Locate the cell with the specified text and output its [x, y] center coordinate. 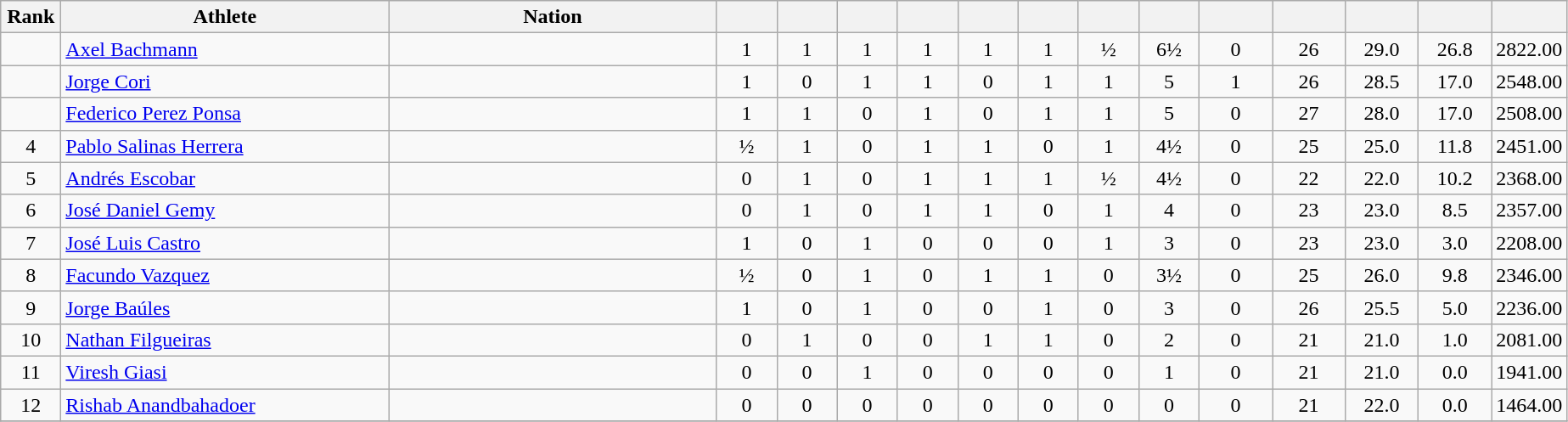
28.5 [1382, 82]
11.8 [1455, 146]
12 [31, 405]
11 [31, 372]
22 [1308, 178]
Nathan Filgueiras [225, 340]
29.0 [1382, 49]
3½ [1168, 275]
Nation [553, 17]
Jorge Cori [225, 82]
2451.00 [1530, 146]
2236.00 [1530, 307]
Athlete [225, 17]
2 [1168, 340]
2346.00 [1530, 275]
10.2 [1455, 178]
6½ [1168, 49]
Rishab Anandbahadoer [225, 405]
Facundo Vazquez [225, 275]
8 [31, 275]
Andrés Escobar [225, 178]
6 [31, 211]
9.8 [1455, 275]
José Luis Castro [225, 243]
3.0 [1455, 243]
Pablo Salinas Herrera [225, 146]
27 [1308, 114]
Federico Perez Ponsa [225, 114]
8.5 [1455, 211]
1.0 [1455, 340]
28.0 [1382, 114]
2081.00 [1530, 340]
26.8 [1455, 49]
2548.00 [1530, 82]
2508.00 [1530, 114]
2368.00 [1530, 178]
2822.00 [1530, 49]
25.5 [1382, 307]
2357.00 [1530, 211]
10 [31, 340]
José Daniel Gemy [225, 211]
Rank [31, 17]
Viresh Giasi [225, 372]
26.0 [1382, 275]
5.0 [1455, 307]
2208.00 [1530, 243]
9 [31, 307]
Jorge Baúles [225, 307]
7 [31, 243]
25.0 [1382, 146]
Axel Bachmann [225, 49]
1464.00 [1530, 405]
1941.00 [1530, 372]
